Detect which cell encompasses the target text, then output its (X, Y) center coordinate. 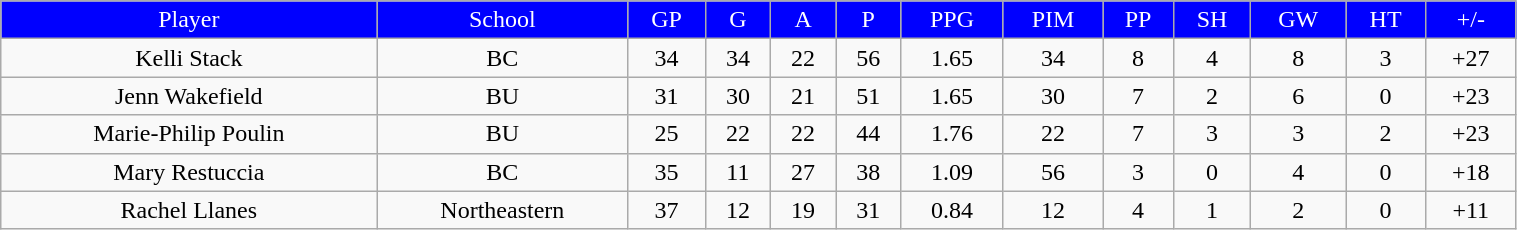
A (802, 20)
+18 (1471, 172)
11 (738, 172)
School (502, 20)
+27 (1471, 58)
1.76 (952, 134)
25 (667, 134)
Mary Restuccia (189, 172)
G (738, 20)
Northeastern (502, 210)
0.84 (952, 210)
GW (1298, 20)
SH (1212, 20)
Rachel Llanes (189, 210)
44 (868, 134)
Marie-Philip Poulin (189, 134)
51 (868, 96)
1 (1212, 210)
PIM (1053, 20)
HT (1386, 20)
38 (868, 172)
+11 (1471, 210)
Jenn Wakefield (189, 96)
P (868, 20)
+/- (1471, 20)
PPG (952, 20)
Kelli Stack (189, 58)
PP (1138, 20)
35 (667, 172)
GP (667, 20)
19 (802, 210)
37 (667, 210)
6 (1298, 96)
1.09 (952, 172)
27 (802, 172)
21 (802, 96)
Player (189, 20)
